For the text-containing cell, return its midpoint in (x, y) coordinate format. 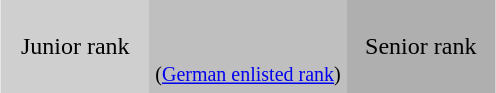
Senior rank (421, 46)
Junior rank (75, 46)
(German enlisted rank) (248, 46)
